Scan for the cell matching the given text and deliver its (x, y) coordinate at center. 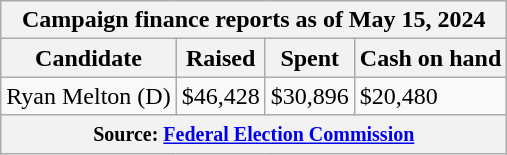
Source: Federal Election Commission (254, 134)
Cash on hand (430, 58)
Spent (310, 58)
Raised (220, 58)
$46,428 (220, 96)
$30,896 (310, 96)
Campaign finance reports as of May 15, 2024 (254, 20)
$20,480 (430, 96)
Ryan Melton (D) (88, 96)
Candidate (88, 58)
